Identify which cell holds the provided text, then report its [X, Y] central coordinate. 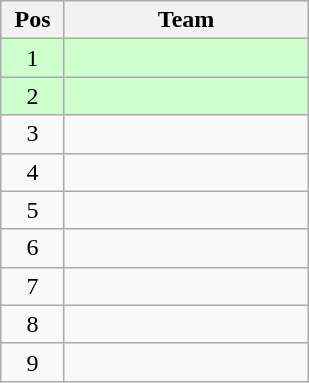
Pos [33, 20]
3 [33, 134]
1 [33, 58]
4 [33, 172]
6 [33, 248]
9 [33, 362]
2 [33, 96]
7 [33, 286]
Team [186, 20]
8 [33, 324]
5 [33, 210]
